Locate the cell with the specified text and output its (X, Y) center coordinate. 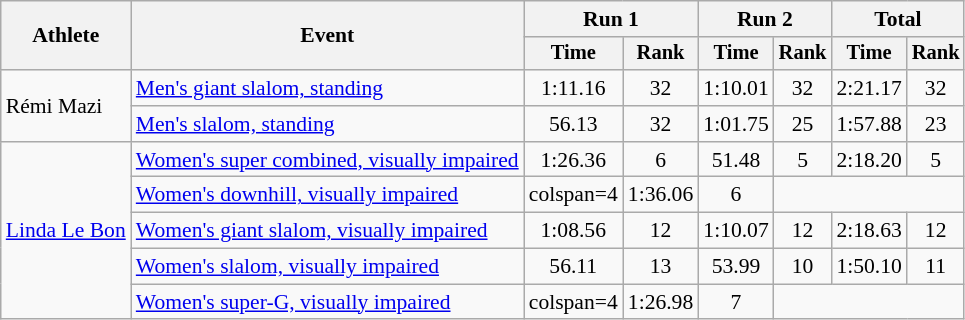
1:26.98 (660, 302)
Men's slalom, standing (328, 124)
2:21.17 (868, 88)
1:50.10 (868, 267)
56.13 (574, 124)
53.99 (736, 267)
10 (803, 267)
Run 1 (612, 19)
51.48 (736, 160)
56.11 (574, 267)
2:18.63 (868, 231)
1:57.88 (868, 124)
Event (328, 36)
Women's giant slalom, visually impaired (328, 231)
25 (803, 124)
Women's super combined, visually impaired (328, 160)
Athlete (66, 36)
Rémi Mazi (66, 106)
23 (936, 124)
1:10.01 (736, 88)
Run 2 (764, 19)
1:01.75 (736, 124)
1:10.07 (736, 231)
13 (660, 267)
Linda Le Bon (66, 231)
Women's downhill, visually impaired (328, 195)
1:26.36 (574, 160)
Women's slalom, visually impaired (328, 267)
11 (936, 267)
2:18.20 (868, 160)
Women's super-G, visually impaired (328, 302)
1:11.16 (574, 88)
1:36.06 (660, 195)
Total (898, 19)
7 (736, 302)
Men's giant slalom, standing (328, 88)
1:08.56 (574, 231)
